For the text-containing cell, return its midpoint in [X, Y] coordinate format. 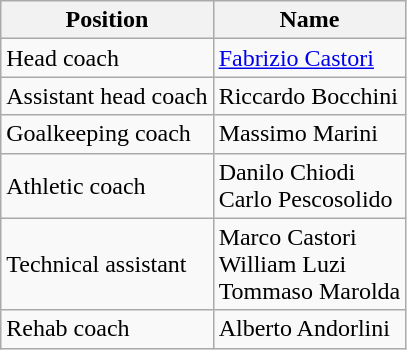
Technical assistant [107, 264]
Fabrizio Castori [310, 58]
Riccardo Bocchini [310, 96]
Position [107, 20]
Athletic coach [107, 186]
Danilo Chiodi Carlo Pescosolido [310, 186]
Head coach [107, 58]
Marco Castori William Luzi Tommaso Marolda [310, 264]
Alberto Andorlini [310, 329]
Massimo Marini [310, 134]
Assistant head coach [107, 96]
Goalkeeping coach [107, 134]
Rehab coach [107, 329]
Name [310, 20]
